Return (x, y) of the center of cell containing provided text 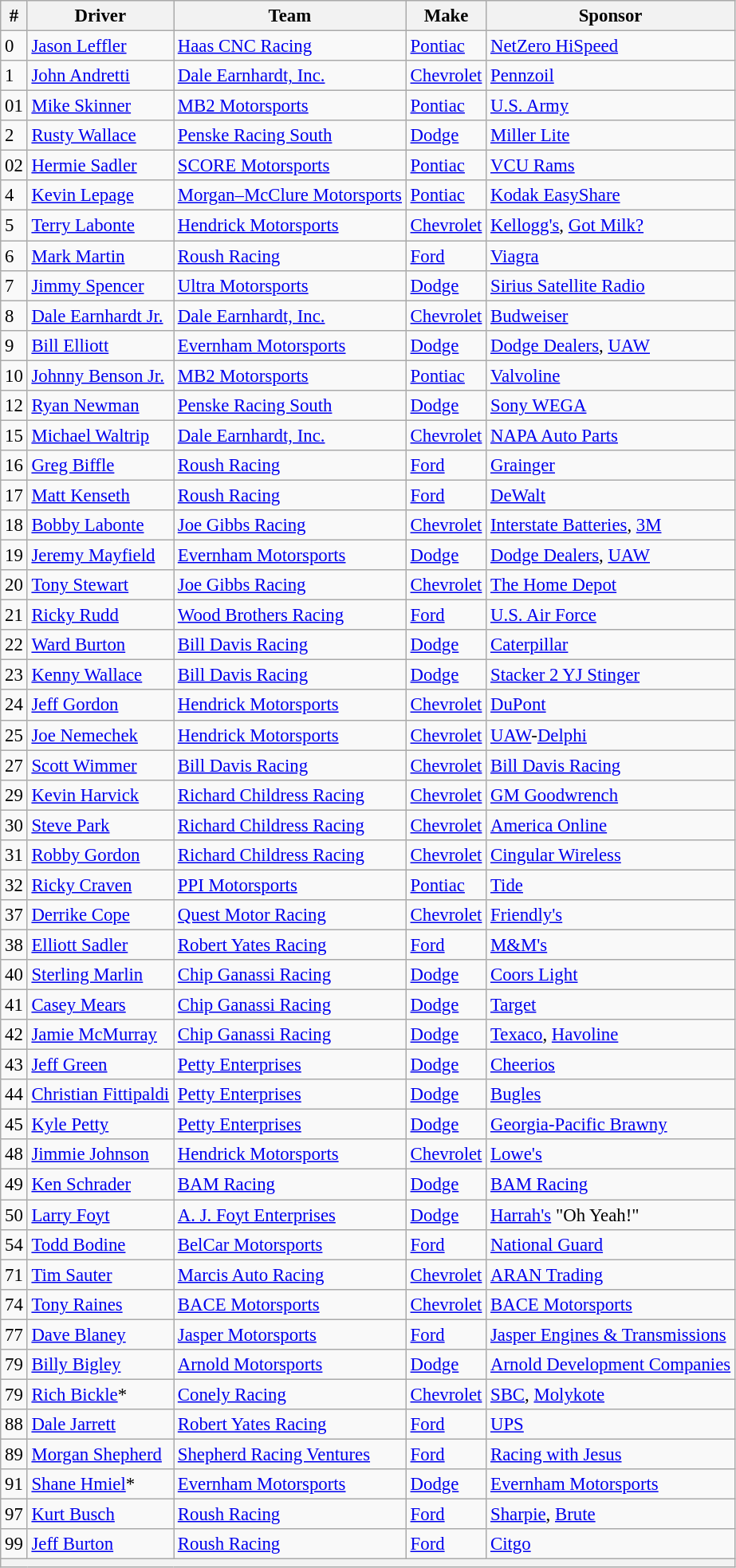
NAPA Auto Parts (611, 435)
24 (14, 705)
Elliott Sadler (100, 945)
Shane Hmiel* (100, 1484)
Tide (611, 885)
Wood Brothers Racing (290, 615)
54 (14, 1244)
Dale Jarrett (100, 1425)
Sirius Satellite Radio (611, 285)
Georgia-Pacific Brawny (611, 1125)
Jasper Motorsports (290, 1334)
PPI Motorsports (290, 885)
Ward Burton (100, 645)
Marcis Auto Racing (290, 1275)
The Home Depot (611, 585)
Jeff Gordon (100, 705)
Stacker 2 YJ Stinger (611, 675)
Christian Fittipaldi (100, 1094)
U.S. Army (611, 106)
Bobby Labonte (100, 525)
Steve Park (100, 825)
GM Goodwrench (611, 795)
Jimmy Spencer (100, 285)
Joe Nemechek (100, 735)
8 (14, 316)
Sterling Marlin (100, 975)
Ricky Craven (100, 885)
Jimmie Johnson (100, 1155)
27 (14, 765)
Ricky Rudd (100, 615)
6 (14, 256)
40 (14, 975)
9 (14, 345)
John Andretti (100, 76)
National Guard (611, 1244)
SBC, Molykote (611, 1394)
Derrike Cope (100, 915)
Tony Stewart (100, 585)
02 (14, 166)
19 (14, 556)
01 (14, 106)
21 (14, 615)
Sharpie, Brute (611, 1515)
Dale Earnhardt Jr. (100, 316)
Arnold Motorsports (290, 1365)
7 (14, 285)
Arnold Development Companies (611, 1365)
Kevin Harvick (100, 795)
1 (14, 76)
Harrah's "Oh Yeah!" (611, 1215)
Kenny Wallace (100, 675)
41 (14, 1005)
42 (14, 1035)
Robby Gordon (100, 855)
Citgo (611, 1544)
2 (14, 136)
UPS (611, 1425)
Michael Waltrip (100, 435)
74 (14, 1304)
Grainger (611, 466)
18 (14, 525)
Larry Foyt (100, 1215)
Rich Bickle* (100, 1394)
38 (14, 945)
Jamie McMurray (100, 1035)
44 (14, 1094)
Interstate Batteries, 3M (611, 525)
15 (14, 435)
23 (14, 675)
22 (14, 645)
97 (14, 1515)
Viagra (611, 256)
America Online (611, 825)
0 (14, 46)
Billy Bigley (100, 1365)
Make (446, 16)
Greg Biffle (100, 466)
49 (14, 1185)
Coors Light (611, 975)
Johnny Benson Jr. (100, 375)
Racing with Jesus (611, 1454)
U.S. Air Force (611, 615)
91 (14, 1484)
31 (14, 855)
Jason Leffler (100, 46)
Kyle Petty (100, 1125)
Target (611, 1005)
29 (14, 795)
Mike Skinner (100, 106)
10 (14, 375)
Team (290, 16)
Scott Wimmer (100, 765)
DeWalt (611, 495)
Tim Sauter (100, 1275)
# (14, 16)
Mark Martin (100, 256)
Todd Bodine (100, 1244)
37 (14, 915)
Bugles (611, 1094)
Ultra Motorsports (290, 285)
5 (14, 226)
Matt Kenseth (100, 495)
71 (14, 1275)
Bill Elliott (100, 345)
17 (14, 495)
43 (14, 1065)
Jeremy Mayfield (100, 556)
Tony Raines (100, 1304)
Kurt Busch (100, 1515)
ARAN Trading (611, 1275)
Ken Schrader (100, 1185)
Kellogg's, Got Milk? (611, 226)
30 (14, 825)
Quest Motor Racing (290, 915)
77 (14, 1334)
BelCar Motorsports (290, 1244)
Morgan–McClure Motorsports (290, 195)
20 (14, 585)
12 (14, 406)
Friendly's (611, 915)
Texaco, Havoline (611, 1035)
4 (14, 195)
Rusty Wallace (100, 136)
99 (14, 1544)
Kevin Lepage (100, 195)
Sony WEGA (611, 406)
16 (14, 466)
Shepherd Racing Ventures (290, 1454)
NetZero HiSpeed (611, 46)
Valvoline (611, 375)
Ryan Newman (100, 406)
89 (14, 1454)
Casey Mears (100, 1005)
Haas CNC Racing (290, 46)
Kodak EasyShare (611, 195)
Lowe's (611, 1155)
88 (14, 1425)
Dave Blaney (100, 1334)
Pennzoil (611, 76)
25 (14, 735)
50 (14, 1215)
45 (14, 1125)
Hermie Sadler (100, 166)
Driver (100, 16)
Conely Racing (290, 1394)
M&M's (611, 945)
Cheerios (611, 1065)
Terry Labonte (100, 226)
32 (14, 885)
48 (14, 1155)
UAW-Delphi (611, 735)
Miller Lite (611, 136)
DuPont (611, 705)
Jasper Engines & Transmissions (611, 1334)
Jeff Burton (100, 1544)
Morgan Shepherd (100, 1454)
A. J. Foyt Enterprises (290, 1215)
SCORE Motorsports (290, 166)
Caterpillar (611, 645)
Budweiser (611, 316)
Sponsor (611, 16)
VCU Rams (611, 166)
Jeff Green (100, 1065)
Cingular Wireless (611, 855)
